Extract the (x, y) coordinate from the center of the cell holding the provided text.  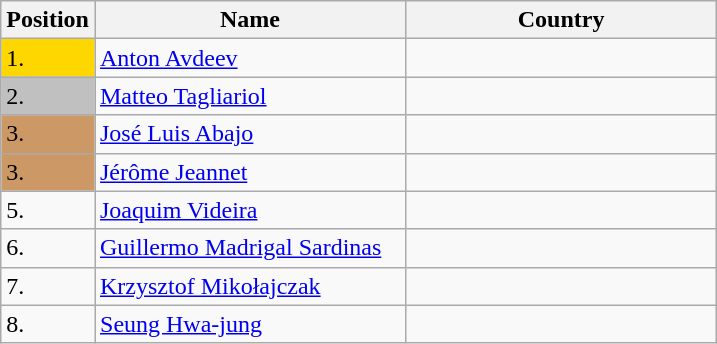
7. (48, 286)
Jérôme Jeannet (250, 172)
5. (48, 210)
Guillermo Madrigal Sardinas (250, 248)
Matteo Tagliariol (250, 96)
1. (48, 58)
Position (48, 20)
Country (562, 20)
6. (48, 248)
Anton Avdeev (250, 58)
2. (48, 96)
Name (250, 20)
José Luis Abajo (250, 134)
8. (48, 324)
Seung Hwa-jung (250, 324)
Joaquim Videira (250, 210)
Krzysztof Mikołajczak (250, 286)
